Capture the cell that displays the provided text and extract its (x, y) central coordinate. 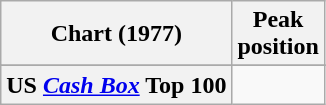
Peakposition (278, 34)
US Cash Box Top 100 (116, 85)
Chart (1977) (116, 34)
